Scan for the cell matching the given text and deliver its (x, y) coordinate at center. 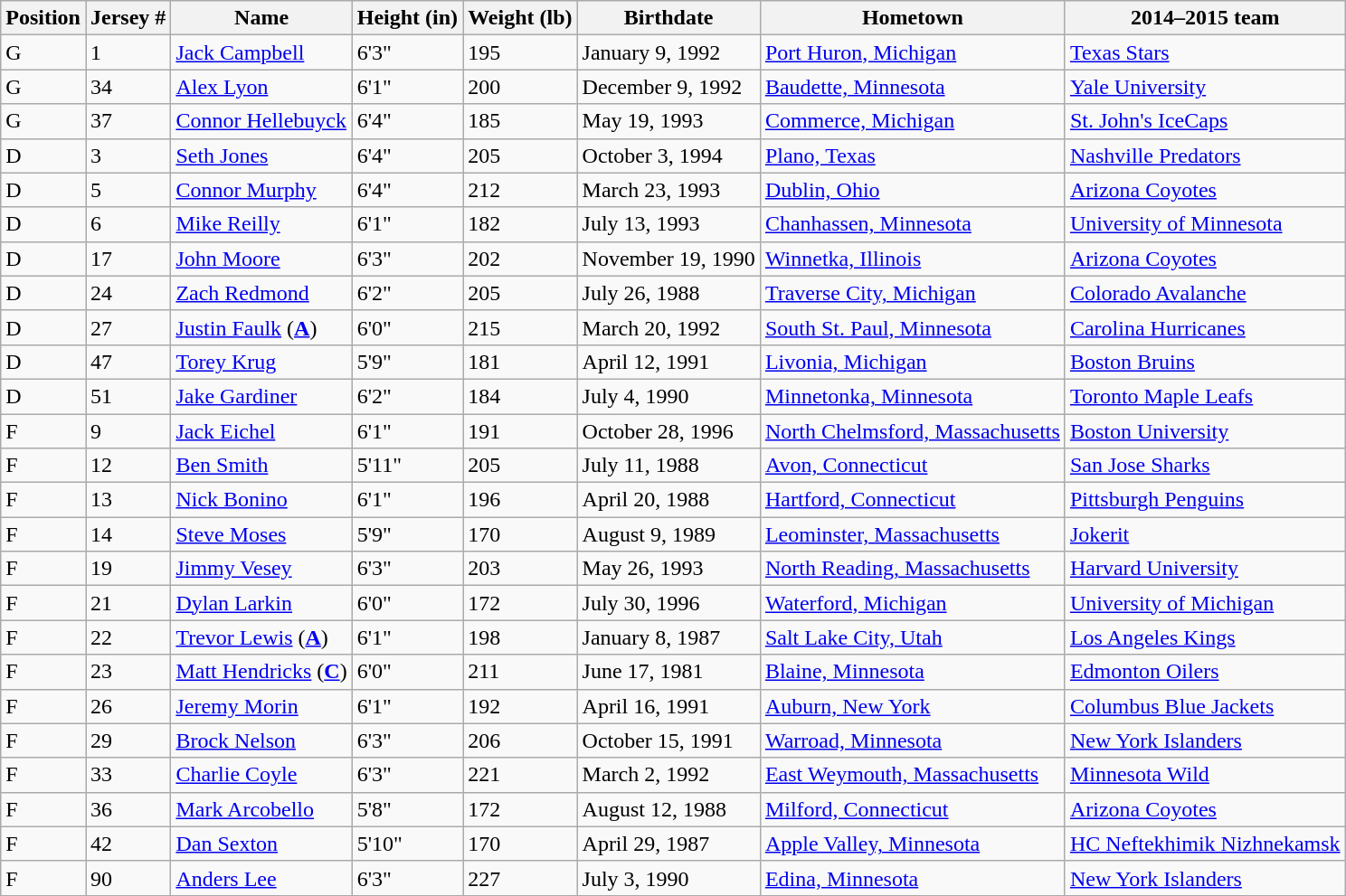
191 (520, 431)
Justin Faulk (A) (261, 327)
Mike Reilly (261, 224)
3 (128, 156)
Dublin, Ohio (912, 190)
29 (128, 740)
Jokerit (1205, 534)
East Weymouth, Massachusetts (912, 775)
Jake Gardiner (261, 396)
Columbus Blue Jackets (1205, 706)
211 (520, 672)
HC Neftekhimik Nizhnekamsk (1205, 844)
Height (in) (407, 18)
San Jose Sharks (1205, 466)
Pittsburgh Penguins (1205, 500)
Position (43, 18)
184 (520, 396)
April 16, 1991 (668, 706)
South St. Paul, Minnesota (912, 327)
July 30, 1996 (668, 603)
198 (520, 637)
Minnetonka, Minnesota (912, 396)
July 4, 1990 (668, 396)
Livonia, Michigan (912, 362)
Waterford, Michigan (912, 603)
March 23, 1993 (668, 190)
Seth Jones (261, 156)
34 (128, 87)
24 (128, 293)
April 12, 1991 (668, 362)
12 (128, 466)
Los Angeles Kings (1205, 637)
University of Michigan (1205, 603)
July 26, 1988 (668, 293)
Chanhassen, Minnesota (912, 224)
Brock Nelson (261, 740)
Texas Stars (1205, 52)
Nick Bonino (261, 500)
Jersey # (128, 18)
August 9, 1989 (668, 534)
182 (520, 224)
227 (520, 878)
Jack Eichel (261, 431)
Boston Bruins (1205, 362)
October 28, 1996 (668, 431)
5 (128, 190)
December 9, 1992 (668, 87)
13 (128, 500)
May 19, 1993 (668, 121)
37 (128, 121)
33 (128, 775)
1 (128, 52)
October 15, 1991 (668, 740)
Carolina Hurricanes (1205, 327)
North Chelmsford, Massachusetts (912, 431)
North Reading, Massachusetts (912, 569)
Zach Redmond (261, 293)
January 8, 1987 (668, 637)
Plano, Texas (912, 156)
Edmonton Oilers (1205, 672)
Hartford, Connecticut (912, 500)
221 (520, 775)
195 (520, 52)
200 (520, 87)
Traverse City, Michigan (912, 293)
5'11" (407, 466)
181 (520, 362)
5'10" (407, 844)
Winnetka, Illinois (912, 259)
14 (128, 534)
March 2, 1992 (668, 775)
23 (128, 672)
19 (128, 569)
Warroad, Minnesota (912, 740)
Alex Lyon (261, 87)
Steve Moses (261, 534)
Toronto Maple Leafs (1205, 396)
212 (520, 190)
9 (128, 431)
Trevor Lewis (A) (261, 637)
Boston University (1205, 431)
July 13, 1993 (668, 224)
22 (128, 637)
Connor Hellebuyck (261, 121)
Yale University (1205, 87)
Jimmy Vesey (261, 569)
March 20, 1992 (668, 327)
Edina, Minnesota (912, 878)
Hometown (912, 18)
July 3, 1990 (668, 878)
Weight (lb) (520, 18)
Mark Arcobello (261, 809)
Apple Valley, Minnesota (912, 844)
51 (128, 396)
17 (128, 259)
Auburn, New York (912, 706)
Ben Smith (261, 466)
203 (520, 569)
June 17, 1981 (668, 672)
196 (520, 500)
47 (128, 362)
Name (261, 18)
Harvard University (1205, 569)
21 (128, 603)
Baudette, Minnesota (912, 87)
5'8" (407, 809)
Anders Lee (261, 878)
Salt Lake City, Utah (912, 637)
Milford, Connecticut (912, 809)
Torey Krug (261, 362)
John Moore (261, 259)
January 9, 1992 (668, 52)
Minnesota Wild (1205, 775)
April 20, 1988 (668, 500)
Connor Murphy (261, 190)
6 (128, 224)
206 (520, 740)
185 (520, 121)
November 19, 1990 (668, 259)
Blaine, Minnesota (912, 672)
Jack Campbell (261, 52)
Nashville Predators (1205, 156)
Charlie Coyle (261, 775)
42 (128, 844)
202 (520, 259)
August 12, 1988 (668, 809)
April 29, 1987 (668, 844)
St. John's IceCaps (1205, 121)
Matt Hendricks (C) (261, 672)
26 (128, 706)
Colorado Avalanche (1205, 293)
July 11, 1988 (668, 466)
2014–2015 team (1205, 18)
Port Huron, Michigan (912, 52)
Commerce, Michigan (912, 121)
October 3, 1994 (668, 156)
Birthdate (668, 18)
Dylan Larkin (261, 603)
215 (520, 327)
36 (128, 809)
University of Minnesota (1205, 224)
Dan Sexton (261, 844)
27 (128, 327)
Leominster, Massachusetts (912, 534)
192 (520, 706)
90 (128, 878)
May 26, 1993 (668, 569)
Avon, Connecticut (912, 466)
Jeremy Morin (261, 706)
